Pinpoint the cell where the given text exists, returning its (x, y) midpoint coordinate. 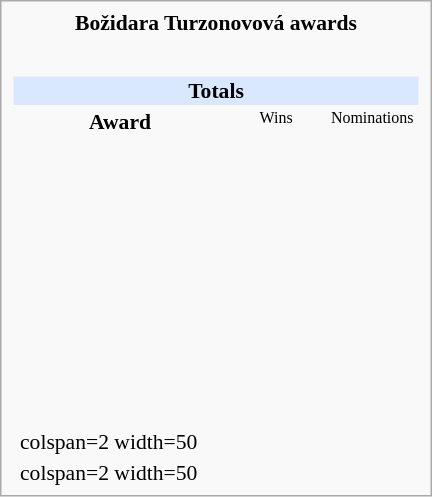
Totals Award Wins Nominations (216, 235)
Nominations (372, 122)
Totals (216, 90)
Božidara Turzonovová awards (216, 23)
Wins (276, 122)
Award (120, 122)
